Return (X, Y) of the center of cell containing provided text 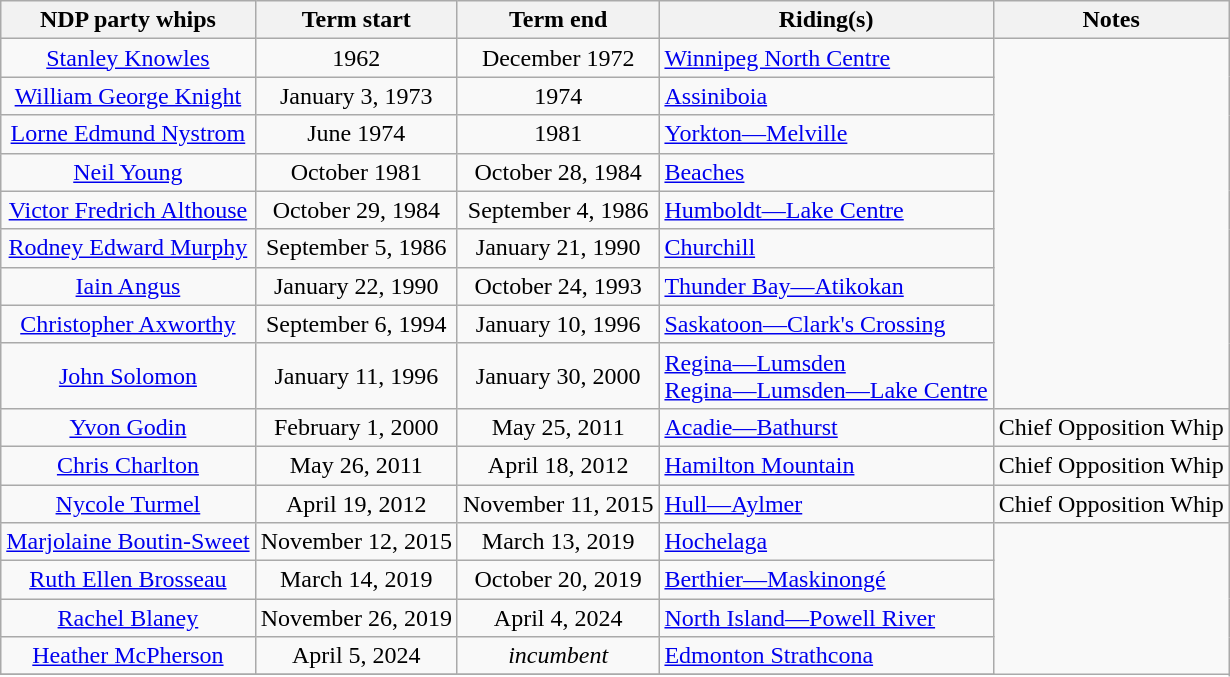
March 14, 2019 (356, 580)
Winnipeg North Centre (826, 58)
October 29, 1984 (356, 210)
November 11, 2015 (558, 503)
March 13, 2019 (558, 542)
Saskatoon—Clark's Crossing (826, 324)
John Solomon (128, 376)
1974 (558, 96)
June 1974 (356, 134)
Victor Fredrich Althouse (128, 210)
Edmonton Strathcona (826, 656)
Beaches (826, 172)
1962 (356, 58)
Assiniboia (826, 96)
Christopher Axworthy (128, 324)
January 3, 1973 (356, 96)
Acadie—Bathurst (826, 427)
Marjolaine Boutin-Sweet (128, 542)
January 10, 1996 (558, 324)
February 1, 2000 (356, 427)
Churchill (826, 248)
Neil Young (128, 172)
Ruth Ellen Brosseau (128, 580)
September 4, 1986 (558, 210)
October 1981 (356, 172)
April 19, 2012 (356, 503)
November 26, 2019 (356, 618)
January 11, 1996 (356, 376)
November 12, 2015 (356, 542)
North Island—Powell River (826, 618)
January 30, 2000 (558, 376)
Hamilton Mountain (826, 465)
December 1972 (558, 58)
January 22, 1990 (356, 286)
Humboldt—Lake Centre (826, 210)
Chris Charlton (128, 465)
April 4, 2024 (558, 618)
Riding(s) (826, 20)
Iain Angus (128, 286)
Thunder Bay—Atikokan (826, 286)
incumbent (558, 656)
October 20, 2019 (558, 580)
September 6, 1994 (356, 324)
Yvon Godin (128, 427)
Rachel Blaney (128, 618)
NDP party whips (128, 20)
Term start (356, 20)
October 24, 1993 (558, 286)
Yorkton—Melville (826, 134)
Stanley Knowles (128, 58)
Berthier—Maskinongé (826, 580)
Lorne Edmund Nystrom (128, 134)
Hochelaga (826, 542)
Hull—Aylmer (826, 503)
Regina—Lumsden Regina—Lumsden—Lake Centre (826, 376)
Nycole Turmel (128, 503)
April 18, 2012 (558, 465)
September 5, 1986 (356, 248)
Heather McPherson (128, 656)
April 5, 2024 (356, 656)
Rodney Edward Murphy (128, 248)
1981 (558, 134)
May 26, 2011 (356, 465)
May 25, 2011 (558, 427)
October 28, 1984 (558, 172)
William George Knight (128, 96)
January 21, 1990 (558, 248)
Term end (558, 20)
Notes (1111, 20)
